Output the [x, y] coordinate of the center of the cell containing the given text.  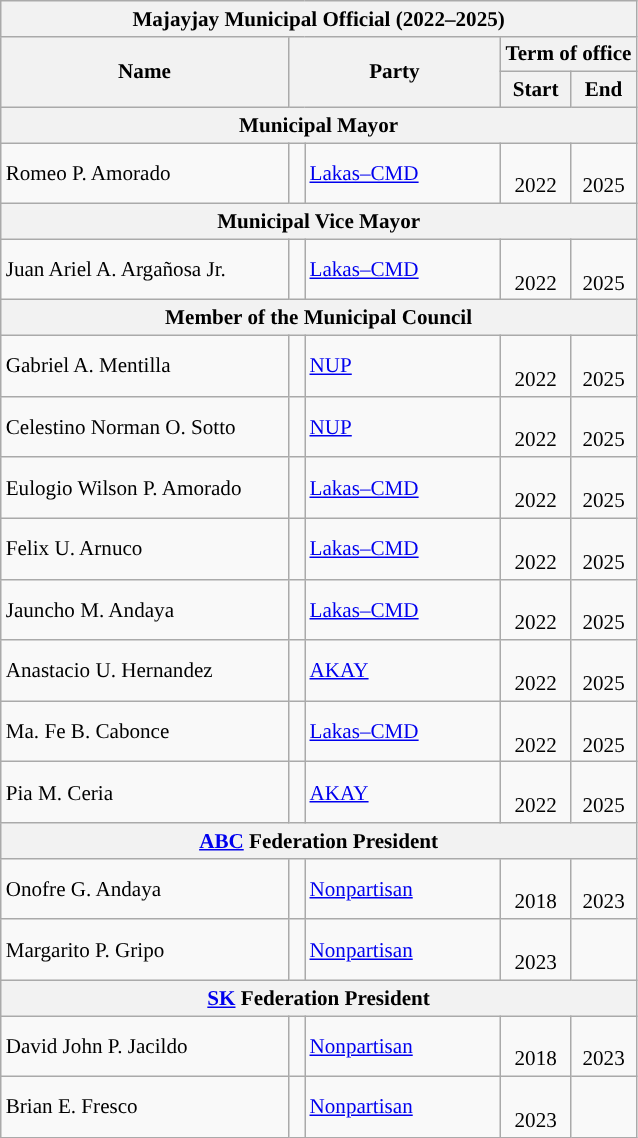
Party [394, 72]
Romeo P. Amorado [144, 174]
Majayjay Municipal Official (2022–2025) [319, 18]
Start [536, 90]
Celestino Norman O. Sotto [144, 426]
Ma. Fe B. Cabonce [144, 732]
SK Federation President [319, 998]
Juan Ariel A. Argañosa Jr. [144, 270]
Municipal Vice Mayor [319, 222]
Pia M. Ceria [144, 792]
Member of the Municipal Council [319, 318]
Name [144, 72]
Gabriel A. Mentilla [144, 366]
Term of office [569, 54]
Margarito P. Gripo [144, 950]
Jauncho M. Andaya [144, 610]
Anastacio U. Hernandez [144, 670]
Onofre G. Andaya [144, 888]
Felix U. Arnuco [144, 548]
David John P. Jacildo [144, 1046]
End [604, 90]
Brian E. Fresco [144, 1108]
Eulogio Wilson P. Amorado [144, 488]
Municipal Mayor [319, 124]
ABC Federation President [319, 840]
